Determine the (X, Y) coordinate at the center of the cell enclosing the given text.  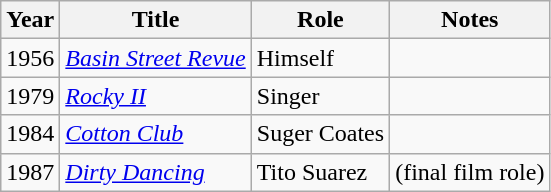
Year (30, 20)
1956 (30, 58)
Singer (320, 96)
1979 (30, 96)
(final film role) (470, 172)
Tito Suarez (320, 172)
Cotton Club (156, 134)
Himself (320, 58)
Notes (470, 20)
Role (320, 20)
Basin Street Revue (156, 58)
1987 (30, 172)
Rocky II (156, 96)
Dirty Dancing (156, 172)
Title (156, 20)
1984 (30, 134)
Suger Coates (320, 134)
